From the cell containing the given text, extract its center point as (X, Y) coordinate. 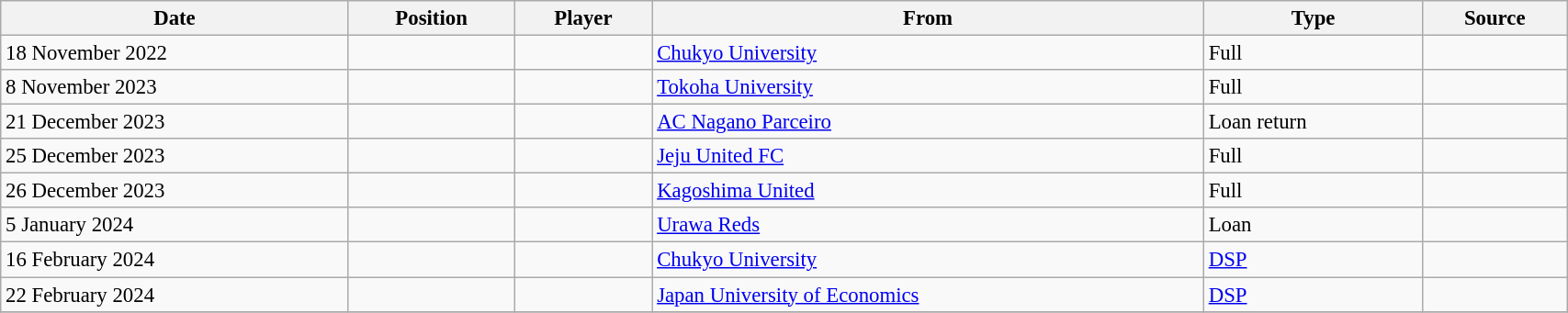
Type (1313, 18)
Jeju United FC (928, 156)
Loan return (1313, 122)
22 February 2024 (175, 295)
Source (1495, 18)
5 January 2024 (175, 225)
From (928, 18)
25 December 2023 (175, 156)
Japan University of Economics (928, 295)
Player (583, 18)
8 November 2023 (175, 87)
21 December 2023 (175, 122)
Kagoshima United (928, 191)
16 February 2024 (175, 260)
Date (175, 18)
18 November 2022 (175, 53)
Tokoha University (928, 87)
26 December 2023 (175, 191)
Position (432, 18)
Loan (1313, 225)
AC Nagano Parceiro (928, 122)
Urawa Reds (928, 225)
